Pinpoint the cell where the given text exists, returning its [x, y] midpoint coordinate. 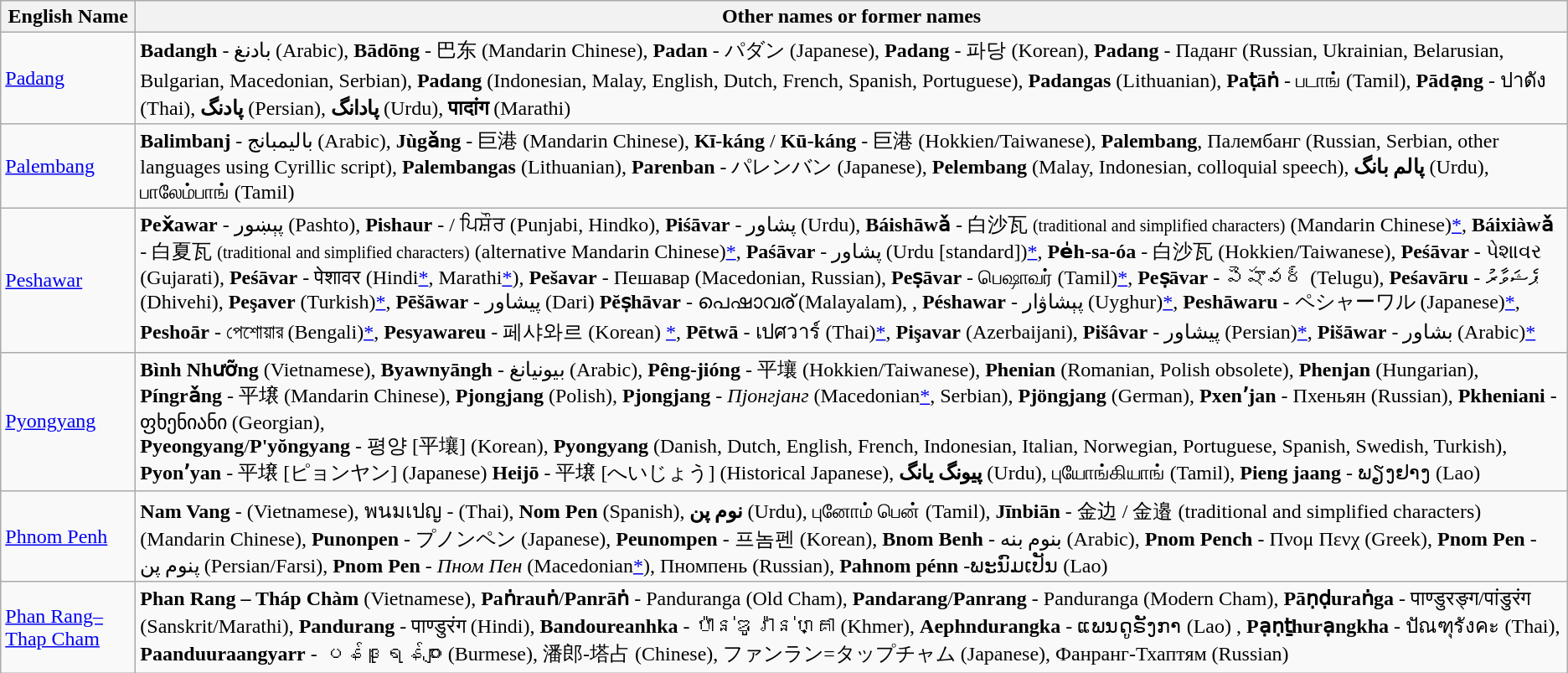
Phan Rang–Thap Cham [69, 627]
Peshawar [69, 280]
Other names or former names [851, 17]
English Name [69, 17]
Padang [69, 79]
Phnom Penh [69, 536]
Palembang [69, 166]
Pyongyang [69, 422]
